Locate the cell with the specified text and output its (X, Y) center coordinate. 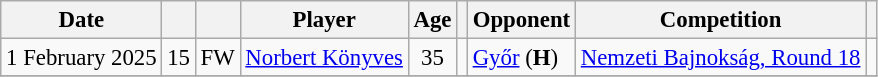
Opponent (521, 20)
Date (82, 20)
Age (432, 20)
Norbert Könyves (324, 58)
Player (324, 20)
Nemzeti Bajnokság, Round 18 (720, 58)
1 February 2025 (82, 58)
Győr (H) (521, 58)
FW (218, 58)
15 (178, 58)
Competition (720, 20)
35 (432, 58)
